Provide the [X, Y] coordinate of the cell's center where the given text is located.  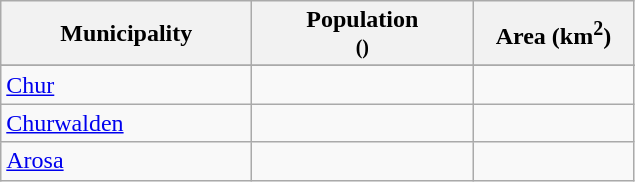
Area (km2) [554, 34]
Population () [362, 34]
Arosa [126, 161]
Churwalden [126, 123]
Chur [126, 85]
Municipality [126, 34]
